Scan for the cell matching the given text and deliver its (x, y) coordinate at center. 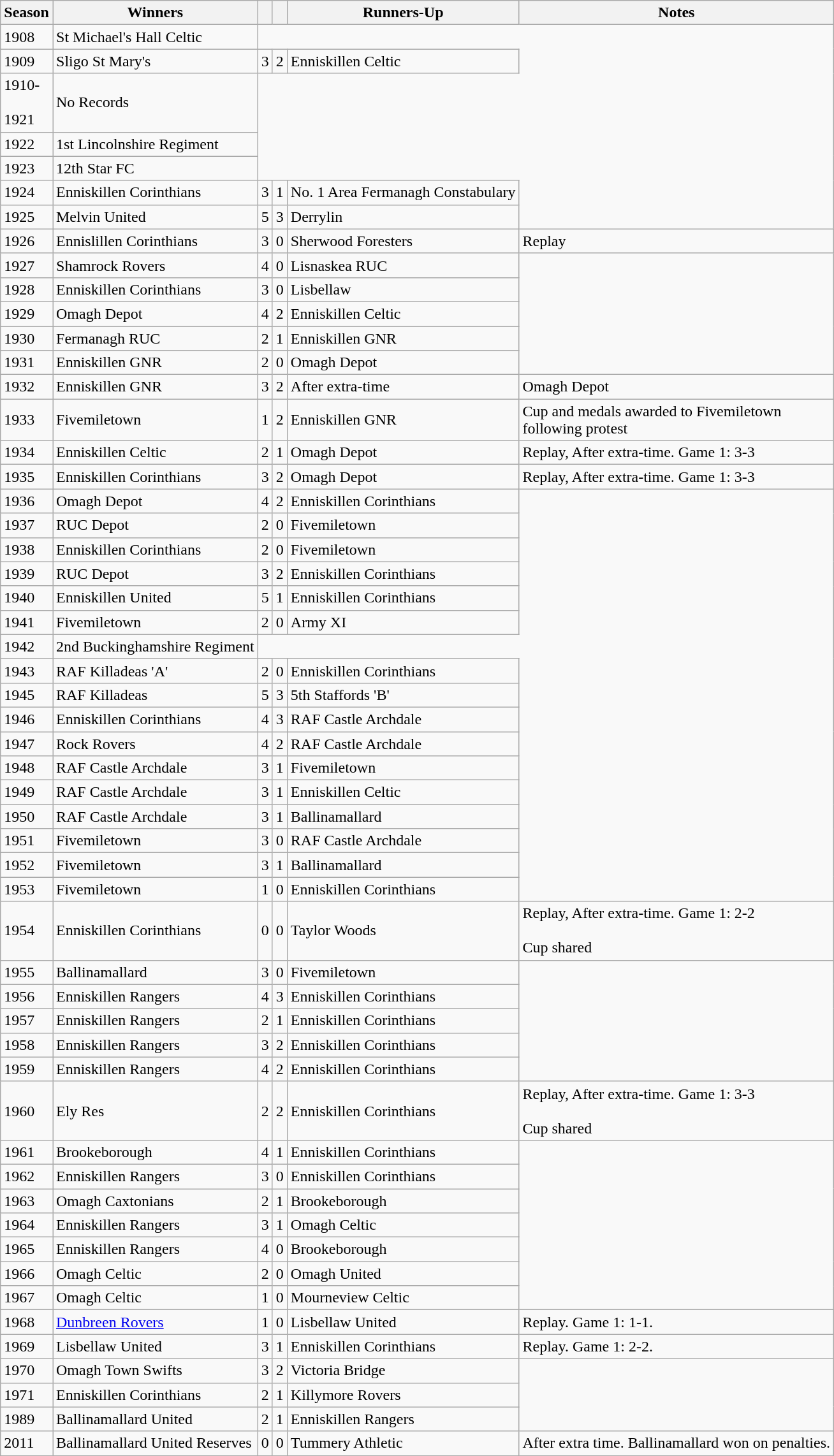
Victoria Bridge (403, 1371)
1971 (27, 1395)
Mourneview Celtic (403, 1298)
Replay (677, 241)
Replay, After extra-time. Game 1: 3-3Cup shared (677, 1110)
Winners (155, 13)
Rock Rovers (155, 744)
1965 (27, 1249)
1929 (27, 314)
2011 (27, 1443)
1970 (27, 1371)
1958 (27, 1045)
1926 (27, 241)
1936 (27, 501)
Cup and medals awarded to Fivemiletownfollowing protest (677, 419)
1932 (27, 387)
1940 (27, 598)
Lisnaskea RUC (403, 265)
RAF Killadeas 'A' (155, 671)
Ballinamallard United Reserves (155, 1443)
No. 1 Area Fermanagh Constabulary (403, 193)
1942 (27, 646)
1954 (27, 931)
1928 (27, 289)
1939 (27, 574)
Notes (677, 13)
1961 (27, 1152)
Army XI (403, 622)
Lisbellaw (403, 289)
Taylor Woods (403, 931)
1949 (27, 792)
Runners-Up (403, 13)
1938 (27, 550)
1923 (27, 168)
1969 (27, 1346)
Ely Res (155, 1110)
1934 (27, 453)
Replay. Game 1: 1-1. (677, 1322)
1945 (27, 695)
1951 (27, 841)
1937 (27, 525)
1947 (27, 744)
1955 (27, 972)
1968 (27, 1322)
1960 (27, 1110)
1952 (27, 865)
Melvin United (155, 217)
1935 (27, 477)
1964 (27, 1225)
St Michael's Hall Celtic (155, 37)
12th Star FC (155, 168)
Season (27, 13)
Enniskillen United (155, 598)
1957 (27, 1021)
RAF Killadeas (155, 695)
1909 (27, 61)
1989 (27, 1419)
Tummery Athletic (403, 1443)
1948 (27, 768)
1933 (27, 419)
1st Lincolnshire Regiment (155, 144)
2nd Buckinghamshire Regiment (155, 646)
1962 (27, 1176)
No Records (155, 103)
Shamrock Rovers (155, 265)
1910-1921 (27, 103)
1922 (27, 144)
Replay. Game 1: 2-2. (677, 1346)
5th Staffords 'B' (403, 695)
Omagh Caxtonians (155, 1200)
1967 (27, 1298)
Ballinamallard United (155, 1419)
1930 (27, 339)
1959 (27, 1069)
1963 (27, 1200)
1924 (27, 193)
1925 (27, 217)
1943 (27, 671)
Sherwood Foresters (403, 241)
Derrylin (403, 217)
Sligo St Mary's (155, 61)
1908 (27, 37)
Fermanagh RUC (155, 339)
1956 (27, 996)
1966 (27, 1274)
Ennislillen Corinthians (155, 241)
1953 (27, 889)
Dunbreen Rovers (155, 1322)
After extra time. Ballinamallard won on penalties. (677, 1443)
1927 (27, 265)
Killymore Rovers (403, 1395)
1946 (27, 719)
Replay, After extra-time. Game 1: 2-2Cup shared (677, 931)
Omagh Town Swifts (155, 1371)
1950 (27, 817)
1941 (27, 622)
Omagh United (403, 1274)
After extra-time (403, 387)
1931 (27, 363)
